Provide the [x, y] coordinate of the cell's center where the given text is located.  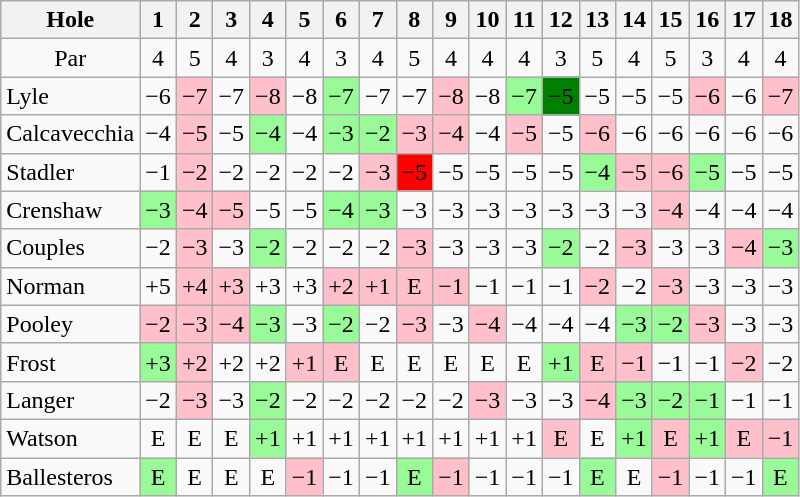
Watson [70, 438]
10 [488, 20]
7 [378, 20]
6 [342, 20]
9 [452, 20]
2 [194, 20]
Calcavecchia [70, 134]
Stadler [70, 172]
12 [560, 20]
Langer [70, 400]
Lyle [70, 96]
14 [634, 20]
+4 [194, 286]
+5 [158, 286]
1 [158, 20]
16 [708, 20]
8 [414, 20]
Ballesteros [70, 477]
Norman [70, 286]
18 [780, 20]
Couples [70, 248]
Pooley [70, 324]
11 [524, 20]
15 [670, 20]
13 [598, 20]
17 [744, 20]
Crenshaw [70, 210]
Par [70, 58]
Frost [70, 362]
Hole [70, 20]
